For the text-containing cell, return its midpoint in [x, y] coordinate format. 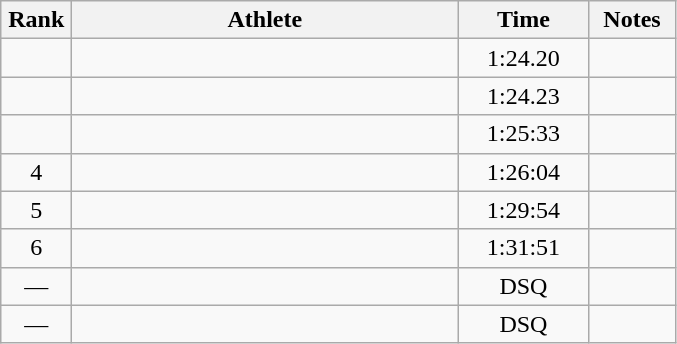
Athlete [265, 20]
1:24.20 [524, 58]
1:31:51 [524, 248]
Time [524, 20]
6 [36, 248]
1:25:33 [524, 134]
1:24.23 [524, 96]
5 [36, 210]
Rank [36, 20]
4 [36, 172]
1:26:04 [524, 172]
Notes [632, 20]
1:29:54 [524, 210]
